Find where the given text appears and provide that cell's center as (x, y) coordinate. 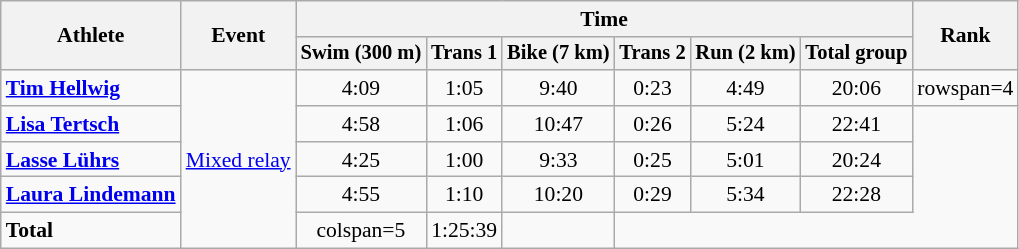
Event (238, 36)
0:29 (653, 195)
4:55 (361, 195)
1:06 (464, 124)
9:33 (558, 160)
4:58 (361, 124)
20:24 (856, 160)
Lasse Lührs (91, 160)
Total (91, 231)
colspan=5 (361, 231)
Rank (965, 36)
Run (2 km) (745, 54)
1:00 (464, 160)
10:20 (558, 195)
22:41 (856, 124)
Athlete (91, 36)
4:09 (361, 88)
rowspan=4 (965, 88)
4:49 (745, 88)
9:40 (558, 88)
1:10 (464, 195)
Swim (300 m) (361, 54)
5:24 (745, 124)
Total group (856, 54)
0:26 (653, 124)
Lisa Tertsch (91, 124)
0:23 (653, 88)
Tim Hellwig (91, 88)
5:34 (745, 195)
Trans 1 (464, 54)
Mixed relay (238, 159)
5:01 (745, 160)
Trans 2 (653, 54)
1:25:39 (464, 231)
Laura Lindemann (91, 195)
Time (604, 19)
22:28 (856, 195)
10:47 (558, 124)
Bike (7 km) (558, 54)
0:25 (653, 160)
20:06 (856, 88)
1:05 (464, 88)
4:25 (361, 160)
